Return [x, y] of the center of cell containing provided text 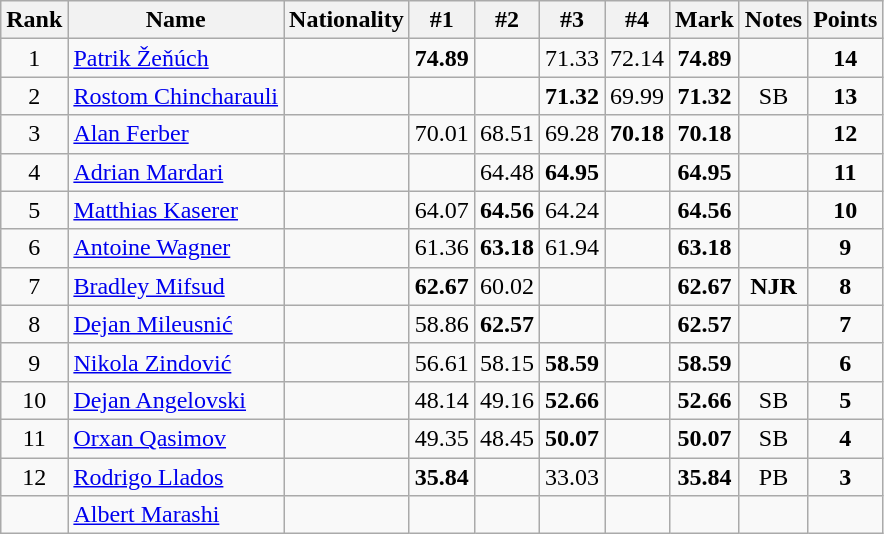
61.36 [442, 248]
Dejan Mileusnić [176, 324]
1 [34, 58]
Notes [773, 20]
Patrik Žeňúch [176, 58]
Albert Marashi [176, 515]
69.28 [572, 134]
Nikola Zindović [176, 362]
Alan Ferber [176, 134]
Nationality [347, 20]
Rostom Chincharauli [176, 96]
Antoine Wagner [176, 248]
71.33 [572, 58]
56.61 [442, 362]
70.01 [442, 134]
68.51 [506, 134]
48.14 [442, 400]
Adrian Mardari [176, 172]
61.94 [572, 248]
72.14 [636, 58]
60.02 [506, 286]
#1 [442, 20]
49.35 [442, 438]
Mark [705, 20]
69.99 [636, 96]
#2 [506, 20]
64.24 [572, 210]
Rank [34, 20]
PB [773, 477]
#3 [572, 20]
48.45 [506, 438]
13 [846, 96]
#4 [636, 20]
Dejan Angelovski [176, 400]
33.03 [572, 477]
Rodrigo Llados [176, 477]
Name [176, 20]
Bradley Mifsud [176, 286]
58.15 [506, 362]
Orxan Qasimov [176, 438]
2 [34, 96]
Points [846, 20]
64.48 [506, 172]
14 [846, 58]
49.16 [506, 400]
64.07 [442, 210]
58.86 [442, 324]
Matthias Kaserer [176, 210]
NJR [773, 286]
